Scan for the cell matching the given text and deliver its [X, Y] coordinate at center. 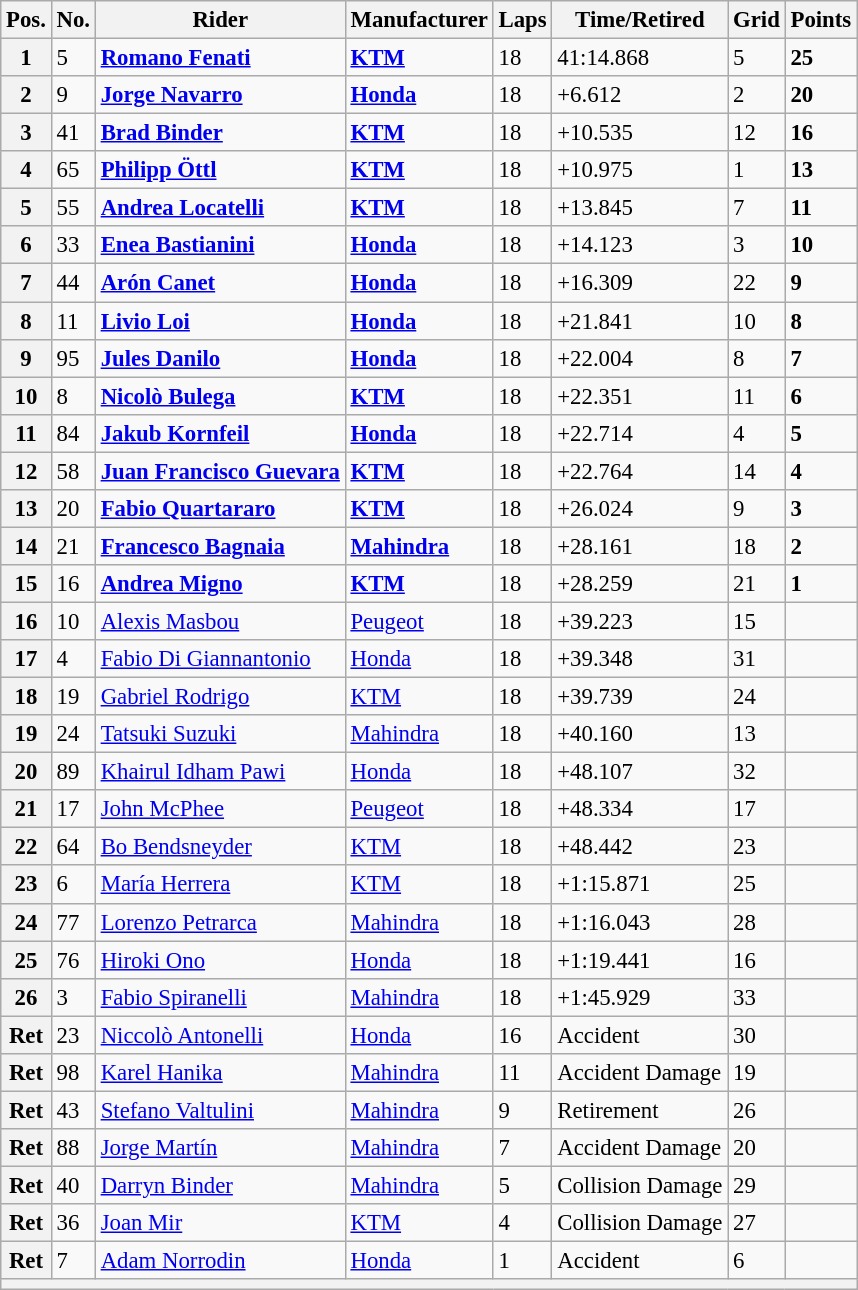
28 [756, 922]
+16.309 [640, 283]
+1:45.929 [640, 997]
Manufacturer [419, 20]
76 [73, 960]
+21.841 [640, 321]
+1:16.043 [640, 922]
+14.123 [640, 245]
58 [73, 471]
Livio Loi [220, 321]
+28.259 [640, 584]
+48.334 [640, 809]
Niccolò Antonelli [220, 1035]
Arón Canet [220, 283]
Rider [220, 20]
+10.975 [640, 170]
Jakub Kornfeil [220, 433]
Karel Hanika [220, 1073]
89 [73, 772]
30 [756, 1035]
+28.161 [640, 546]
Nicolò Bulega [220, 396]
+22.004 [640, 358]
No. [73, 20]
Gabriel Rodrigo [220, 697]
Andrea Migno [220, 584]
95 [73, 358]
+10.535 [640, 133]
Grid [756, 20]
+1:15.871 [640, 885]
Jorge Navarro [220, 95]
27 [756, 1223]
41:14.868 [640, 58]
John McPhee [220, 809]
Pos. [26, 20]
84 [73, 433]
Points [820, 20]
32 [756, 772]
Lorenzo Petrarca [220, 922]
+39.739 [640, 697]
Philipp Öttl [220, 170]
Stefano Valtulini [220, 1110]
+1:19.441 [640, 960]
+26.024 [640, 509]
+48.107 [640, 772]
+40.160 [640, 734]
98 [73, 1073]
Khairul Idham Pawi [220, 772]
36 [73, 1223]
Jules Danilo [220, 358]
Juan Francisco Guevara [220, 471]
Laps [522, 20]
Brad Binder [220, 133]
+13.845 [640, 208]
Romano Fenati [220, 58]
88 [73, 1148]
+22.714 [640, 433]
Time/Retired [640, 20]
Darryn Binder [220, 1185]
41 [73, 133]
31 [756, 659]
Adam Norrodin [220, 1261]
Hiroki Ono [220, 960]
43 [73, 1110]
+39.348 [640, 659]
29 [756, 1185]
Bo Bendsneyder [220, 847]
Enea Bastianini [220, 245]
65 [73, 170]
Jorge Martín [220, 1148]
Joan Mir [220, 1223]
55 [73, 208]
Fabio Di Giannantonio [220, 659]
Alexis Masbou [220, 621]
Tatsuki Suzuki [220, 734]
40 [73, 1185]
44 [73, 283]
María Herrera [220, 885]
+22.351 [640, 396]
Fabio Spiranelli [220, 997]
64 [73, 847]
+39.223 [640, 621]
+48.442 [640, 847]
Francesco Bagnaia [220, 546]
+6.612 [640, 95]
+22.764 [640, 471]
Fabio Quartararo [220, 509]
Retirement [640, 1110]
Andrea Locatelli [220, 208]
77 [73, 922]
